Pinpoint the cell where the given text exists, returning its [X, Y] midpoint coordinate. 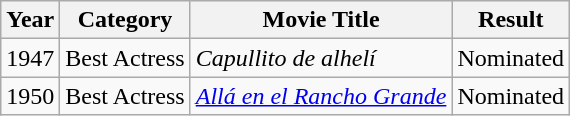
Result [511, 20]
Movie Title [321, 20]
Allá en el Rancho Grande [321, 96]
Capullito de alhelí [321, 58]
Category [125, 20]
1950 [30, 96]
1947 [30, 58]
Year [30, 20]
